Identify which cell holds the provided text, then report its [x, y] central coordinate. 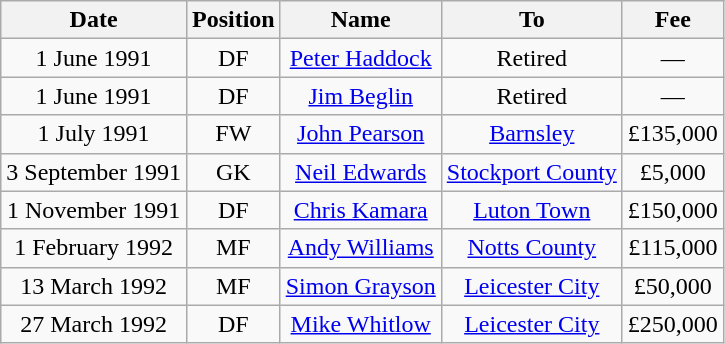
1 July 1991 [94, 134]
3 September 1991 [94, 172]
GK [233, 172]
£150,000 [672, 210]
Mike Whitlow [360, 324]
Notts County [532, 248]
John Pearson [360, 134]
£250,000 [672, 324]
£50,000 [672, 286]
Chris Kamara [360, 210]
Jim Beglin [360, 96]
Position [233, 20]
1 November 1991 [94, 210]
27 March 1992 [94, 324]
Date [94, 20]
Andy Williams [360, 248]
£135,000 [672, 134]
To [532, 20]
Stockport County [532, 172]
Peter Haddock [360, 58]
£5,000 [672, 172]
1 February 1992 [94, 248]
Name [360, 20]
Fee [672, 20]
£115,000 [672, 248]
13 March 1992 [94, 286]
Neil Edwards [360, 172]
Barnsley [532, 134]
Luton Town [532, 210]
Simon Grayson [360, 286]
FW [233, 134]
